Provide the [X, Y] coordinate of the cell's center where the given text is located.  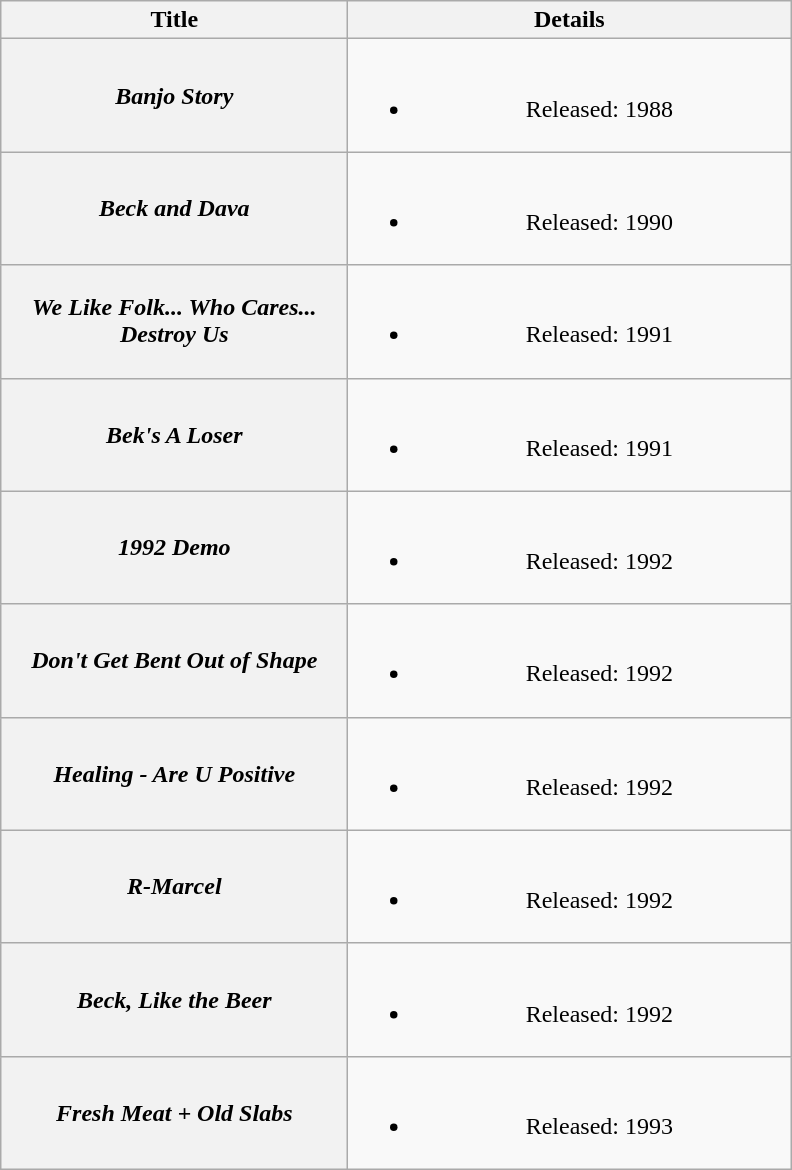
Released: 1990 [570, 208]
Bek's A Loser [174, 434]
Title [174, 20]
Details [570, 20]
Beck, Like the Beer [174, 1000]
Beck and Dava [174, 208]
Don't Get Bent Out of Shape [174, 660]
1992 Demo [174, 548]
Banjo Story [174, 96]
Released: 1993 [570, 1112]
We Like Folk... Who Cares... Destroy Us [174, 322]
Healing - Are U Positive [174, 774]
R-Marcel [174, 886]
Fresh Meat + Old Slabs [174, 1112]
Released: 1988 [570, 96]
